Extract the [X, Y] coordinate from the center of the cell holding the provided text.  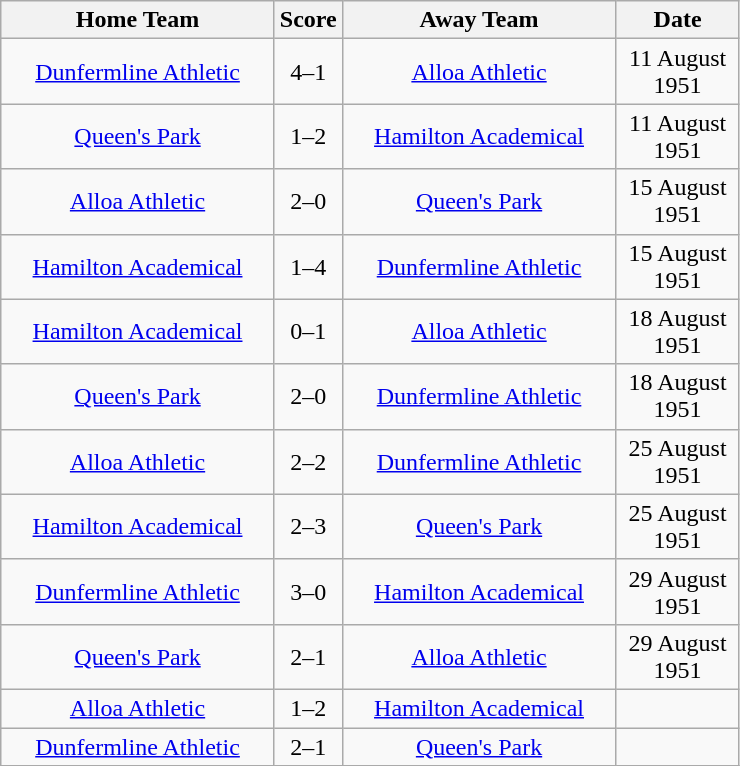
Away Team [479, 20]
2–3 [308, 526]
Date [678, 20]
4–1 [308, 72]
Score [308, 20]
2–2 [308, 462]
1–4 [308, 266]
3–0 [308, 592]
Home Team [138, 20]
0–1 [308, 332]
